Determine the [x, y] coordinate at the center of the cell enclosing the given text.  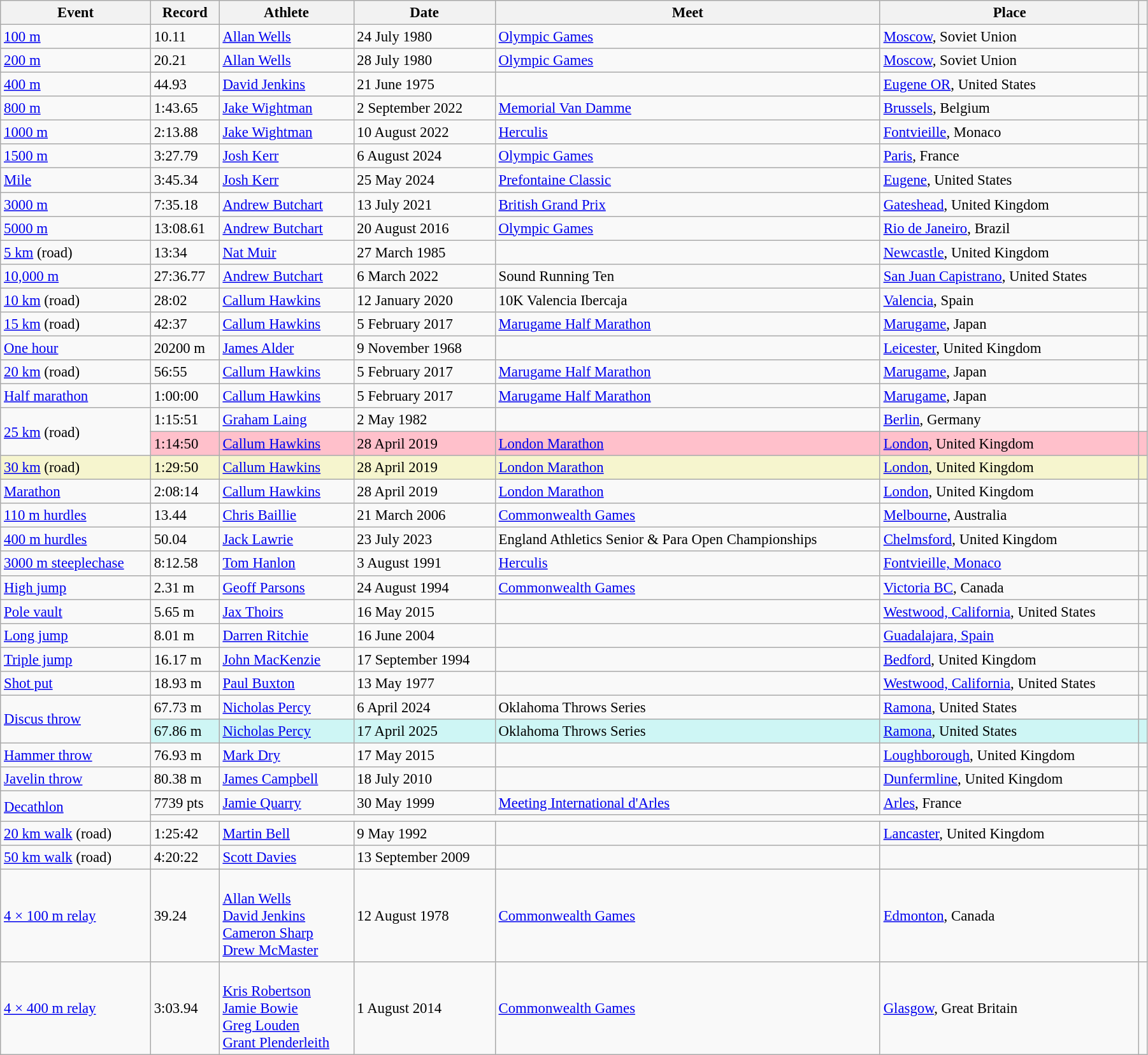
Martin Bell [287, 834]
Pole vault [76, 612]
Record [185, 13]
20200 m [185, 348]
110 m hurdles [76, 515]
18.93 m [185, 684]
Kris RobertsonJamie BowieGreg LoudenGrant Plenderleith [287, 1008]
4 × 100 m relay [76, 916]
Jack Lawrie [287, 540]
Decathlon [76, 807]
1:25:42 [185, 834]
20 km walk (road) [76, 834]
Place [1009, 13]
800 m [76, 108]
2 May 1982 [424, 420]
Brussels, Belgium [1009, 108]
200 m [76, 61]
17 September 1994 [424, 659]
Darren Ritchie [287, 635]
David Jenkins [287, 85]
7:35.18 [185, 205]
12 August 1978 [424, 916]
Date [424, 13]
13 July 2021 [424, 205]
28:02 [185, 300]
4:20:22 [185, 858]
25 May 2024 [424, 180]
16 June 2004 [424, 635]
18 July 2010 [424, 779]
Paul Buxton [287, 684]
1:14:50 [185, 444]
13 September 2009 [424, 858]
3:03.94 [185, 1008]
Meet [687, 13]
James Alder [287, 348]
76.93 m [185, 755]
6 April 2024 [424, 707]
2.31 m [185, 587]
10,000 m [76, 276]
16 May 2015 [424, 612]
Prefontaine Classic [687, 180]
27 March 1985 [424, 252]
10 August 2022 [424, 133]
30 km (road) [76, 468]
13:34 [185, 252]
56:55 [185, 372]
Edmonton, Canada [1009, 916]
400 m [76, 85]
Graham Laing [287, 420]
Chris Baillie [287, 515]
Chelmsford, United Kingdom [1009, 540]
Javelin throw [76, 779]
1500 m [76, 156]
39.24 [185, 916]
High jump [76, 587]
5000 m [76, 228]
3000 m steeplechase [76, 564]
100 m [76, 37]
Paris, France [1009, 156]
Berlin, Germany [1009, 420]
Geoff Parsons [287, 587]
30 May 1999 [424, 803]
Eugene OR, United States [1009, 85]
2 September 2022 [424, 108]
67.86 m [185, 731]
One hour [76, 348]
Half marathon [76, 396]
13 May 1977 [424, 684]
2:13.88 [185, 133]
17 May 2015 [424, 755]
Eugene, United States [1009, 180]
Newcastle, United Kingdom [1009, 252]
2:08:14 [185, 492]
San Juan Capistrano, United States [1009, 276]
Bedford, United Kingdom [1009, 659]
13.44 [185, 515]
80.38 m [185, 779]
1:43.65 [185, 108]
6 March 2022 [424, 276]
12 January 2020 [424, 300]
23 July 2023 [424, 540]
Hammer throw [76, 755]
Shot put [76, 684]
50 km walk (road) [76, 858]
Athlete [287, 13]
Jax Thoirs [287, 612]
James Campbell [287, 779]
Tom Hanlon [287, 564]
Valencia, Spain [1009, 300]
25 km (road) [76, 432]
5 km (road) [76, 252]
13:08.61 [185, 228]
1 August 2014 [424, 1008]
8:12.58 [185, 564]
1000 m [76, 133]
Dunfermline, United Kingdom [1009, 779]
Glasgow, Great Britain [1009, 1008]
Mark Dry [287, 755]
Arles, France [1009, 803]
42:37 [185, 324]
Loughborough, United Kingdom [1009, 755]
Sound Running Ten [687, 276]
Victoria BC, Canada [1009, 587]
50.04 [185, 540]
Allan WellsDavid JenkinsCameron SharpDrew McMaster [287, 916]
Marathon [76, 492]
21 March 2006 [424, 515]
3:45.34 [185, 180]
Melbourne, Australia [1009, 515]
17 April 2025 [424, 731]
27:36.77 [185, 276]
1:15:51 [185, 420]
1:29:50 [185, 468]
Gateshead, United Kingdom [1009, 205]
Jamie Quarry [287, 803]
44.93 [185, 85]
Guadalajara, Spain [1009, 635]
3 August 1991 [424, 564]
Leicester, United Kingdom [1009, 348]
21 June 1975 [424, 85]
4 × 400 m relay [76, 1008]
20 km (road) [76, 372]
1:00:00 [185, 396]
3000 m [76, 205]
British Grand Prix [687, 205]
3:27.79 [185, 156]
9 November 1968 [424, 348]
24 July 1980 [424, 37]
400 m hurdles [76, 540]
10 km (road) [76, 300]
5.65 m [185, 612]
Rio de Janeiro, Brazil [1009, 228]
10K Valencia Ibercaja [687, 300]
28 July 1980 [424, 61]
Triple jump [76, 659]
Event [76, 13]
7739 pts [185, 803]
15 km (road) [76, 324]
67.73 m [185, 707]
Mile [76, 180]
Scott Davies [287, 858]
England Athletics Senior & Para Open Championships [687, 540]
9 May 1992 [424, 834]
6 August 2024 [424, 156]
20 August 2016 [424, 228]
John MacKenzie [287, 659]
10.11 [185, 37]
20.21 [185, 61]
Lancaster, United Kingdom [1009, 834]
Discus throw [76, 719]
24 August 1994 [424, 587]
Long jump [76, 635]
Nat Muir [287, 252]
8.01 m [185, 635]
Meeting International d'Arles [687, 803]
16.17 m [185, 659]
Memorial Van Damme [687, 108]
